Find where the given text appears and provide that cell's center as (x, y) coordinate. 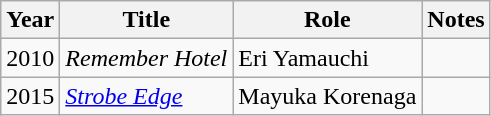
Remember Hotel (146, 58)
Strobe Edge (146, 96)
Mayuka Korenaga (328, 96)
Notes (456, 20)
Eri Yamauchi (328, 58)
Title (146, 20)
2010 (30, 58)
2015 (30, 96)
Year (30, 20)
Role (328, 20)
